Determine the [X, Y] coordinate at the center of the cell enclosing the given text.  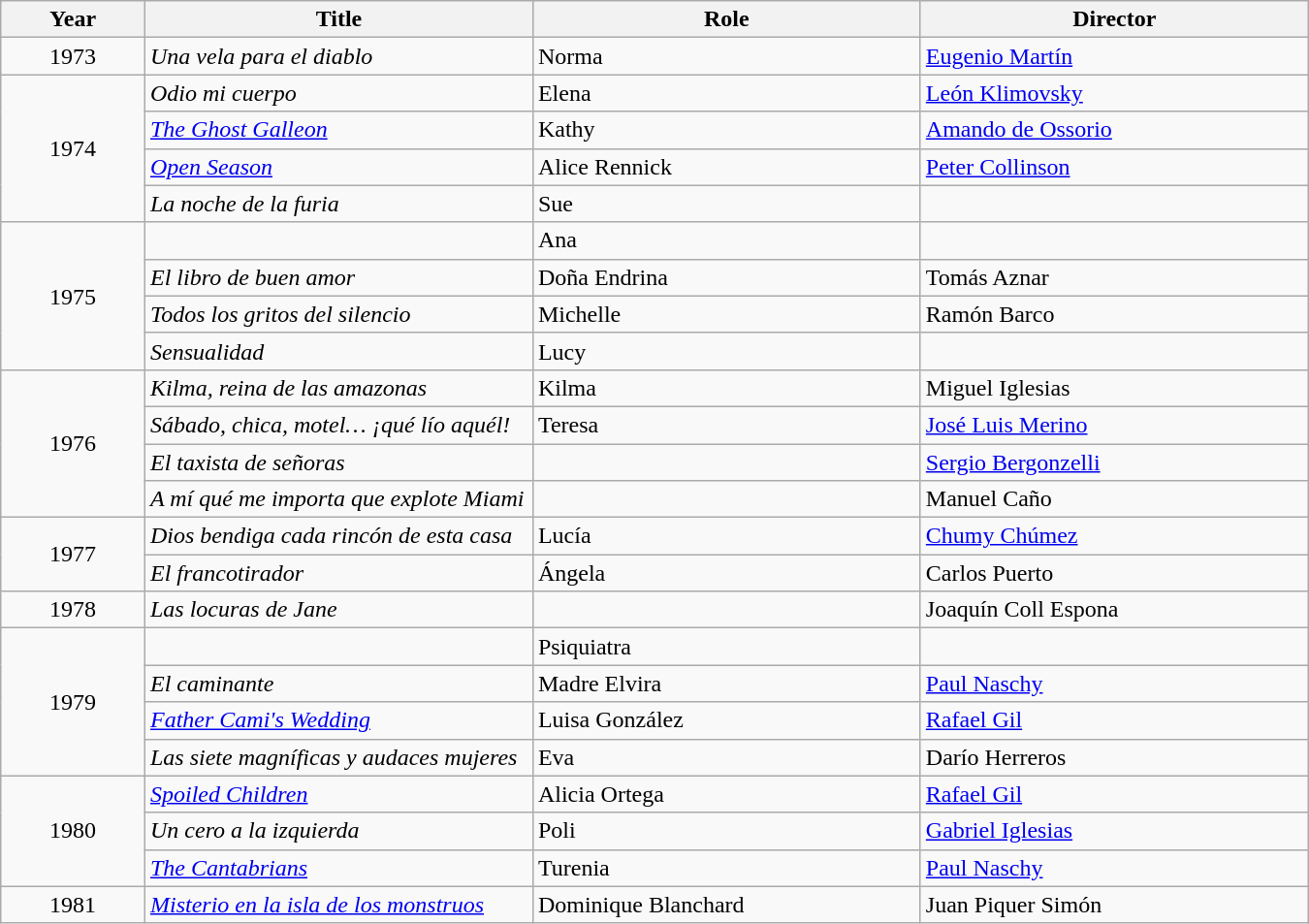
Chumy Chúmez [1114, 536]
1975 [74, 296]
Manuel Caño [1114, 499]
Miguel Iglesias [1114, 388]
Director [1114, 19]
1979 [74, 702]
Ramón Barco [1114, 314]
A mí qué me importa que explote Miami [338, 499]
Lucy [726, 351]
José Luis Merino [1114, 425]
Turenia [726, 868]
Dominique Blanchard [726, 905]
1974 [74, 148]
Eugenio Martín [1114, 56]
Ana [726, 240]
Darío Herreros [1114, 757]
Father Cami's Wedding [338, 720]
Lucía [726, 536]
El libro de buen amor [338, 277]
Role [726, 19]
El taxista de señoras [338, 462]
The Cantabrians [338, 868]
El caminante [338, 684]
Alicia Ortega [726, 794]
Peter Collinson [1114, 167]
Sábado, chica, motel… ¡qué lío aquél! [338, 425]
Psiquiatra [726, 647]
Spoiled Children [338, 794]
Open Season [338, 167]
Luisa González [726, 720]
Un cero a la izquierda [338, 831]
Sergio Bergonzelli [1114, 462]
Kilma [726, 388]
1973 [74, 56]
Kathy [726, 130]
Una vela para el diablo [338, 56]
Eva [726, 757]
Dios bendiga cada rincón de esta casa [338, 536]
Title [338, 19]
Misterio en la isla de los monstruos [338, 905]
Las locuras de Jane [338, 610]
La noche de la furia [338, 204]
1978 [74, 610]
Todos los gritos del silencio [338, 314]
1976 [74, 443]
1981 [74, 905]
Gabriel Iglesias [1114, 831]
Joaquín Coll Espona [1114, 610]
El francotirador [338, 573]
Sensualidad [338, 351]
Carlos Puerto [1114, 573]
Teresa [726, 425]
Sue [726, 204]
Alice Rennick [726, 167]
Odio mi cuerpo [338, 93]
Elena [726, 93]
Doña Endrina [726, 277]
Amando de Ossorio [1114, 130]
Norma [726, 56]
Madre Elvira [726, 684]
Tomás Aznar [1114, 277]
1980 [74, 831]
Poli [726, 831]
Michelle [726, 314]
León Klimovsky [1114, 93]
Las siete magníficas y audaces mujeres [338, 757]
Kilma, reina de las amazonas [338, 388]
1977 [74, 555]
Year [74, 19]
Ángela [726, 573]
Juan Piquer Simón [1114, 905]
The Ghost Galleon [338, 130]
